Determine the (X, Y) coordinate at the center of the cell enclosing the given text.  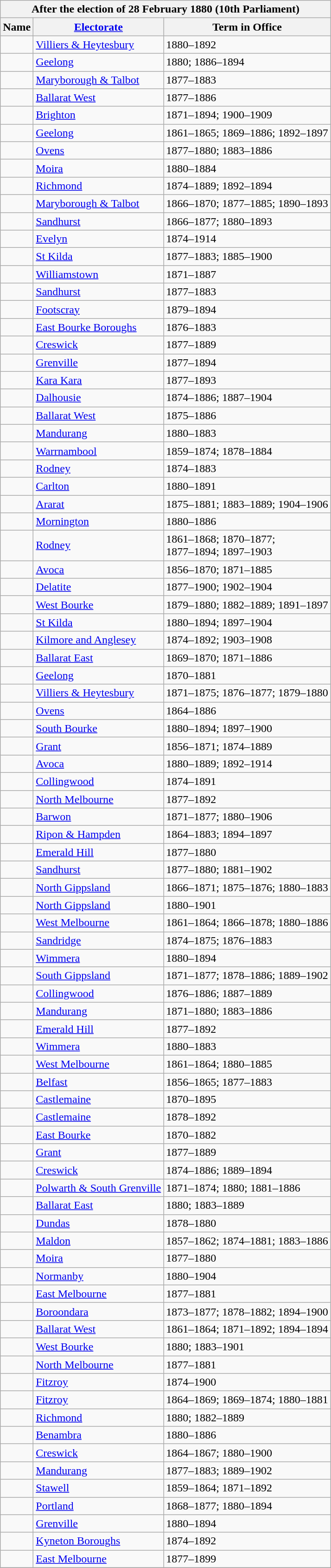
1861–1865; 1869–1886; 1892–1897 (247, 133)
1870–1895 (247, 1100)
1859–1874; 1878–1884 (247, 451)
Name (17, 27)
1871–1877; 1878–1886; 1889–1902 (247, 976)
1877–1894 (247, 363)
1878–1880 (247, 1223)
1874–1891 (247, 781)
After the election of 28 February 1880 (10th Parliament) (165, 9)
South Gippsland (98, 976)
Ripon & Hampden (98, 835)
South Bourke (98, 728)
1874–1875; 1876–1883 (247, 940)
Term in Office (247, 27)
1879–1894 (247, 310)
Evelyn (98, 239)
Barwon (98, 817)
1871–1875; 1876–1877; 1879–1880 (247, 693)
Ararat (98, 504)
Kyneton Boroughs (98, 1541)
1856–1865; 1877–1883 (247, 1082)
1880–1884 (247, 168)
1880–1892 (247, 45)
1869–1870; 1871–1886 (247, 658)
Normanby (98, 1276)
1870–1881 (247, 675)
1866–1870; 1877–1885; 1890–1893 (247, 203)
Sandridge (98, 940)
1874–1914 (247, 239)
1880; 1883–1901 (247, 1347)
1861–1864; 1866–1878; 1880–1886 (247, 923)
1880–1891 (247, 486)
1856–1870; 1871–1885 (247, 570)
1859–1864; 1871–1892 (247, 1488)
Kara Kara (98, 380)
Stawell (98, 1488)
1871–1880; 1883–1886 (247, 1011)
1871–1887 (247, 274)
Portland (98, 1506)
1875–1886 (247, 415)
1877–1880; 1881–1902 (247, 870)
1877–1900; 1902–1904 (247, 587)
1880; 1882–1889 (247, 1418)
1880–1894; 1897–1904 (247, 622)
1874–1900 (247, 1382)
1874–1883 (247, 468)
Dalhousie (98, 398)
1864–1869; 1869–1874; 1880–1881 (247, 1400)
1877–1883; 1889–1902 (247, 1471)
1877–1886 (247, 97)
1880–1889; 1892–1914 (247, 764)
1876–1886; 1887–1889 (247, 993)
1874–1892 (247, 1541)
1866–1871; 1875–1876; 1880–1883 (247, 888)
1877–1880; 1883–1886 (247, 150)
1877–1899 (247, 1559)
1874–1892; 1903–1908 (247, 640)
Delatite (98, 587)
1879–1880; 1882–1889; 1891–1897 (247, 605)
Boroondara (98, 1311)
Electorate (98, 27)
1877–1883; 1885–1900 (247, 257)
1856–1871; 1874–1889 (247, 746)
Carlton (98, 486)
1878–1892 (247, 1117)
1871–1877; 1880–1906 (247, 817)
Mornington (98, 522)
1864–1867; 1880–1900 (247, 1453)
1874–1889; 1892–1894 (247, 186)
1877–1893 (247, 380)
Williamstown (98, 274)
1874–1886; 1887–1904 (247, 398)
Brighton (98, 115)
1876–1883 (247, 327)
Polwarth & South Grenville (98, 1188)
1861–1868; 1870–1877;1877–1894; 1897–1903 (247, 546)
1873–1877; 1878–1882; 1894–1900 (247, 1311)
1864–1886 (247, 711)
Maldon (98, 1241)
1874–1886; 1889–1894 (247, 1170)
Benambra (98, 1435)
Warrnambool (98, 451)
East Bourke (98, 1135)
1868–1877; 1880–1894 (247, 1506)
1870–1882 (247, 1135)
1871–1874; 1880; 1881–1886 (247, 1188)
1880–1904 (247, 1276)
1857–1862; 1874–1881; 1883–1886 (247, 1241)
Dundas (98, 1223)
1861–1864; 1871–1892; 1894–1894 (247, 1329)
1871–1894; 1900–1909 (247, 115)
1880; 1886–1894 (247, 62)
1880–1894; 1897–1900 (247, 728)
East Bourke Boroughs (98, 327)
Belfast (98, 1082)
1864–1883; 1894–1897 (247, 835)
1861–1864; 1880–1885 (247, 1064)
1880–1901 (247, 905)
1866–1877; 1880–1893 (247, 221)
1875–1881; 1883–1889; 1904–1906 (247, 504)
Footscray (98, 310)
1880; 1883–1889 (247, 1205)
Kilmore and Anglesey (98, 640)
